Extract the [x, y] coordinate from the center of the cell holding the provided text.  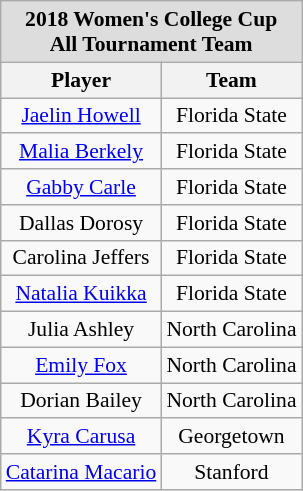
Gabby Carle [82, 187]
Stanford [231, 472]
Emily Fox [82, 365]
Jaelin Howell [82, 116]
Dallas Dorosy [82, 223]
2018 Women's College CupAll Tournament Team [152, 32]
Player [82, 80]
Catarina Macario [82, 472]
Malia Berkely [82, 152]
Natalia Kuikka [82, 294]
Julia Ashley [82, 330]
Georgetown [231, 437]
Team [231, 80]
Dorian Bailey [82, 401]
Kyra Carusa [82, 437]
Carolina Jeffers [82, 258]
